Return [X, Y] of the center of cell containing provided text 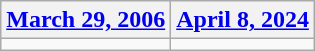
March 29, 2006 [86, 20]
April 8, 2024 [243, 20]
